Determine the (X, Y) coordinate at the center of the cell enclosing the given text.  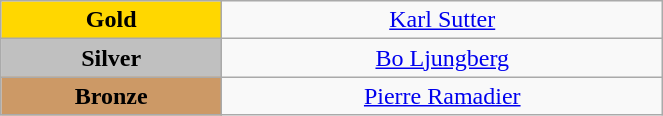
Pierre Ramadier (442, 96)
Gold (112, 20)
Silver (112, 58)
Karl Sutter (442, 20)
Bo Ljungberg (442, 58)
Bronze (112, 96)
